Return the [x, y] coordinate for the center point of the cell that contains the specified text.  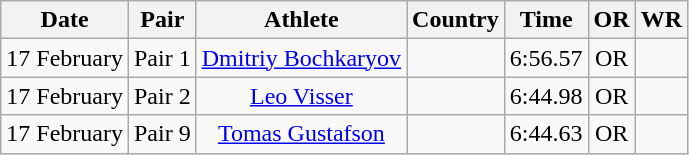
Leo Visser [301, 96]
Pair 9 [162, 134]
Country [456, 20]
Time [546, 20]
Date [65, 20]
6:56.57 [546, 58]
Tomas Gustafson [301, 134]
Pair 2 [162, 96]
6:44.63 [546, 134]
Pair [162, 20]
6:44.98 [546, 96]
WR [661, 20]
Pair 1 [162, 58]
Dmitriy Bochkaryov [301, 58]
Athlete [301, 20]
